Detect which cell encompasses the target text, then output its (X, Y) center coordinate. 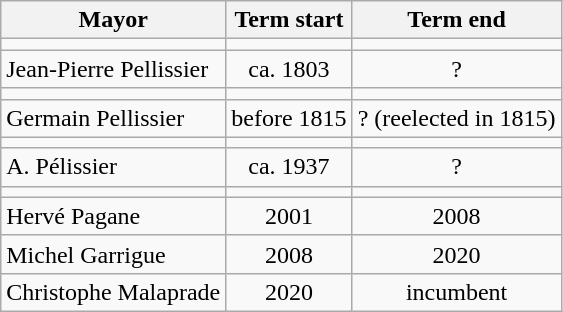
Jean-Pierre Pellissier (114, 69)
Michel Garrigue (114, 254)
before 1815 (289, 118)
? (reelected in 1815) (456, 118)
Mayor (114, 20)
ca. 1803 (289, 69)
Hervé Pagane (114, 216)
Christophe Malaprade (114, 292)
Term end (456, 20)
A. Pélissier (114, 167)
Germain Pellissier (114, 118)
Term start (289, 20)
ca. 1937 (289, 167)
2001 (289, 216)
incumbent (456, 292)
